For the text-containing cell, return its midpoint in [X, Y] coordinate format. 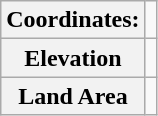
Land Area [73, 96]
Coordinates: [73, 20]
Elevation [73, 58]
